Output the (X, Y) coordinate of the center of the cell containing the given text.  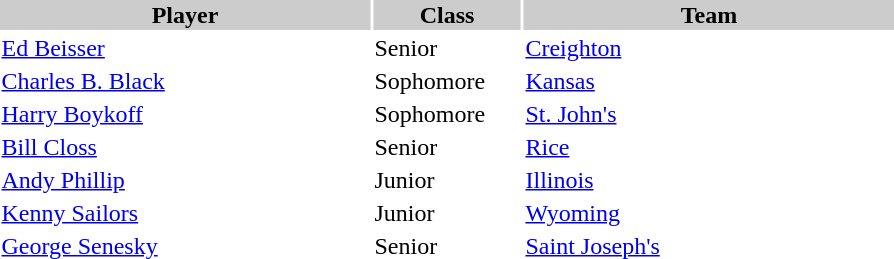
Class (447, 15)
Bill Closs (185, 147)
Illinois (709, 180)
Player (185, 15)
Charles B. Black (185, 81)
Andy Phillip (185, 180)
Kenny Sailors (185, 213)
Kansas (709, 81)
Team (709, 15)
Ed Beisser (185, 48)
Harry Boykoff (185, 114)
Rice (709, 147)
Wyoming (709, 213)
St. John's (709, 114)
Creighton (709, 48)
